Output the (X, Y) coordinate of the center of the cell containing the given text.  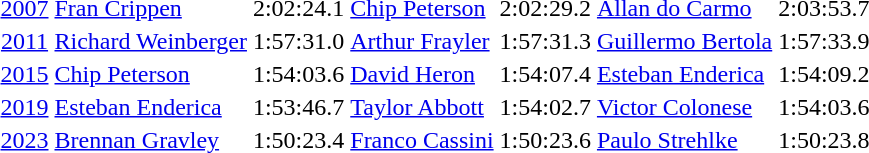
1:57:31.0 (298, 41)
Victor Colonese (684, 107)
Richard Weinberger (150, 41)
Guillermo Bertola (684, 41)
1:54:03.6 (298, 74)
1:54:07.4 (545, 74)
1:53:46.7 (298, 107)
1:54:02.7 (545, 107)
David Heron (422, 74)
Chip Peterson (150, 74)
1:57:31.3 (545, 41)
Arthur Frayler (422, 41)
Taylor Abbott (422, 107)
